Search for the cell housing the specified text and yield its (x, y) center coordinate. 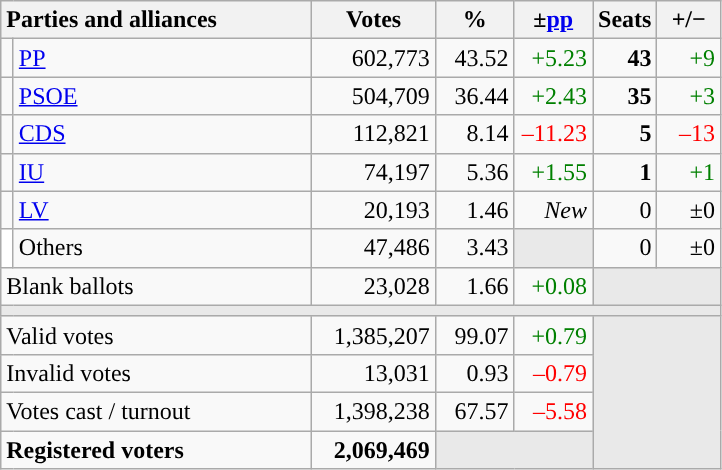
5.36 (474, 172)
+1.55 (554, 172)
99.07 (474, 335)
8.14 (474, 134)
Seats (624, 20)
+9 (689, 58)
1 (624, 172)
1.66 (474, 286)
–5.58 (554, 411)
43 (624, 58)
% (474, 20)
1.46 (474, 210)
IU (162, 172)
20,193 (374, 210)
–13 (689, 134)
±pp (554, 20)
Registered voters (156, 449)
PSOE (162, 96)
LV (162, 210)
2,069,469 (374, 449)
36.44 (474, 96)
+0.08 (554, 286)
74,197 (374, 172)
13,031 (374, 373)
PP (162, 58)
112,821 (374, 134)
Invalid votes (156, 373)
New (554, 210)
1,385,207 (374, 335)
+2.43 (554, 96)
504,709 (374, 96)
67.57 (474, 411)
–0.79 (554, 373)
602,773 (374, 58)
1,398,238 (374, 411)
43.52 (474, 58)
+3 (689, 96)
Votes cast / turnout (156, 411)
5 (624, 134)
+5.23 (554, 58)
–11.23 (554, 134)
+1 (689, 172)
35 (624, 96)
+/− (689, 20)
0.93 (474, 373)
Others (162, 248)
47,486 (374, 248)
23,028 (374, 286)
CDS (162, 134)
Votes (374, 20)
3.43 (474, 248)
Parties and alliances (156, 20)
Blank ballots (156, 286)
Valid votes (156, 335)
+0.79 (554, 335)
